Scan for the cell matching the given text and deliver its (x, y) coordinate at center. 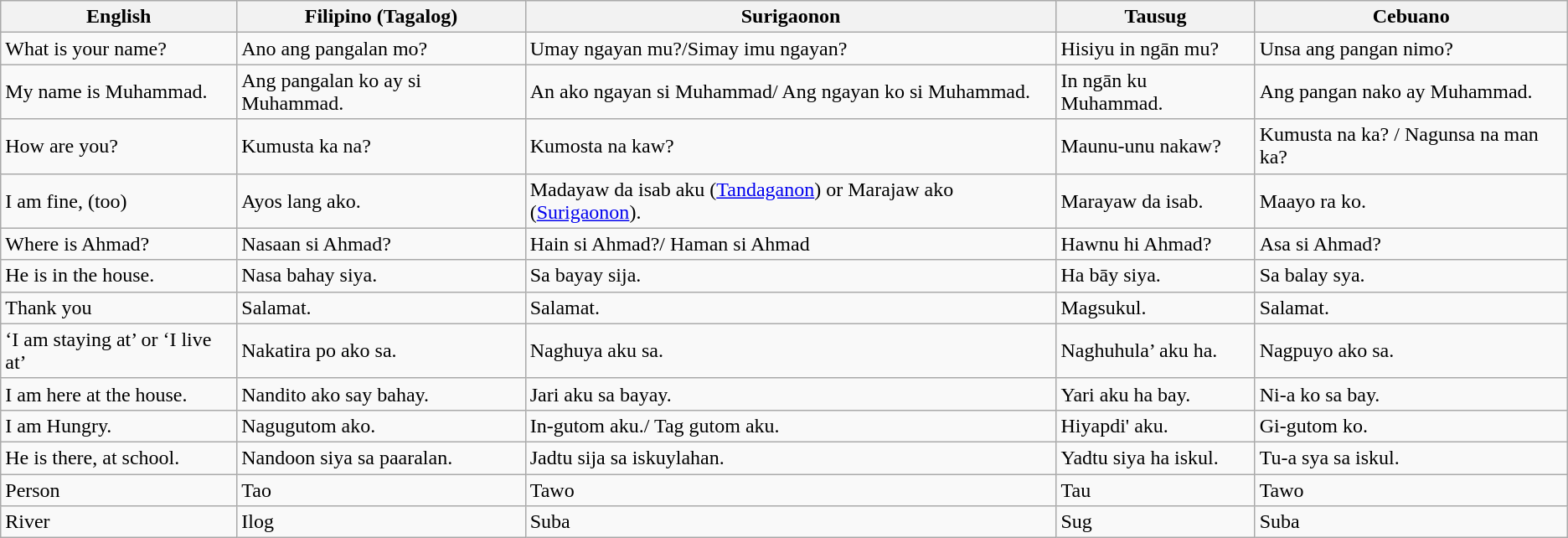
I am fine, (too) (119, 201)
Person (119, 490)
How are you? (119, 146)
Thank you (119, 308)
He is there, at school. (119, 458)
Jari aku sa bayay. (791, 394)
‘I am staying at’ or ‘I live at’ (119, 350)
Sa bayay sija. (791, 276)
Ha bāy siya. (1156, 276)
Kumosta na kaw? (791, 146)
Ni-a ko sa bay. (1411, 394)
Umay ngayan mu?/Simay imu ngayan? (791, 49)
Ayos lang ako. (381, 201)
An ako ngayan si Muhammad/ Ang ngayan ko si Muhammad. (791, 92)
Sug (1156, 522)
Nagugutom ako. (381, 426)
My name is Muhammad. (119, 92)
Asa si Ahmad? (1411, 244)
Sa balay sya. (1411, 276)
Kumusta ka na? (381, 146)
I am Hungry. (119, 426)
Unsa ang pangan nimo? (1411, 49)
In ngān ku Muhammad. (1156, 92)
Jadtu sija sa iskuylahan. (791, 458)
Magsukul. (1156, 308)
Nakatira po ako sa. (381, 350)
What is your name? (119, 49)
Ilog (381, 522)
Nasaan si Ahmad? (381, 244)
Yari aku ha bay. (1156, 394)
He is in the house. (119, 276)
English (119, 17)
Maunu-unu nakaw? (1156, 146)
Ang pangan nako ay Muhammad. (1411, 92)
Hawnu hi Ahmad? (1156, 244)
Ano ang pangalan mo? (381, 49)
Gi-gutom ko. (1411, 426)
Madayaw da isab aku (Tandaganon) or Marajaw ako (Surigaonon). (791, 201)
Where is Ahmad? (119, 244)
Ang pangalan ko ay si Muhammad. (381, 92)
Tao (381, 490)
Hain si Ahmad?/ Haman si Ahmad (791, 244)
Kumusta na ka? / Nagunsa na man ka? (1411, 146)
Yadtu siya ha iskul. (1156, 458)
Nagpuyo ako sa. (1411, 350)
Cebuano (1411, 17)
Hisiyu in ngān mu? (1156, 49)
Nandoon siya sa paaralan. (381, 458)
In-gutom aku./ Tag gutom aku. (791, 426)
River (119, 522)
Tu-a sya sa iskul. (1411, 458)
Marayaw da isab. (1156, 201)
Tau (1156, 490)
Nandito ako say bahay. (381, 394)
Maayo ra ko. (1411, 201)
Naghuya aku sa. (791, 350)
I am here at the house. (119, 394)
Nasa bahay siya. (381, 276)
Surigaonon (791, 17)
Hiyapdi' aku. (1156, 426)
Tausug (1156, 17)
Naghuhula’ aku ha. (1156, 350)
Filipino (Tagalog) (381, 17)
